Determine the [X, Y] coordinate at the center of the cell enclosing the given text.  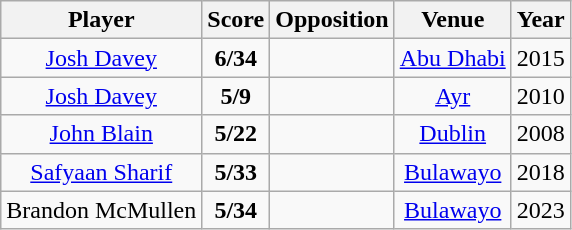
5/9 [236, 96]
Player [102, 20]
5/22 [236, 134]
Ayr [452, 96]
5/34 [236, 210]
2018 [540, 172]
Dublin [452, 134]
5/33 [236, 172]
2015 [540, 58]
2023 [540, 210]
2008 [540, 134]
2010 [540, 96]
John Blain [102, 134]
Score [236, 20]
Opposition [332, 20]
6/34 [236, 58]
Venue [452, 20]
Year [540, 20]
Brandon McMullen [102, 210]
Abu Dhabi [452, 58]
Safyaan Sharif [102, 172]
